Capture the cell that displays the provided text and extract its (x, y) central coordinate. 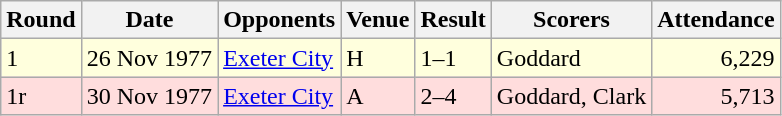
1–1 (453, 58)
Goddard, Clark (571, 96)
5,713 (716, 96)
Scorers (571, 20)
Round (41, 20)
Attendance (716, 20)
Venue (378, 20)
Goddard (571, 58)
Date (149, 20)
H (378, 58)
6,229 (716, 58)
1 (41, 58)
26 Nov 1977 (149, 58)
2–4 (453, 96)
A (378, 96)
Opponents (280, 20)
Result (453, 20)
30 Nov 1977 (149, 96)
1r (41, 96)
